Scan for the cell matching the given text and deliver its [X, Y] coordinate at center. 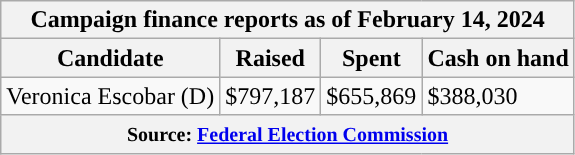
$655,869 [372, 96]
Cash on hand [498, 58]
$388,030 [498, 96]
Veronica Escobar (D) [110, 96]
Source: Federal Election Commission [288, 134]
$797,187 [270, 96]
Candidate [110, 58]
Raised [270, 58]
Spent [372, 58]
Campaign finance reports as of February 14, 2024 [288, 20]
